Capture the cell that displays the provided text and extract its [X, Y] central coordinate. 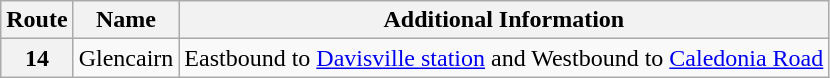
Route [37, 20]
Eastbound to Davisville station and Westbound to Caledonia Road [504, 58]
Glencairn [126, 58]
Additional Information [504, 20]
14 [37, 58]
Name [126, 20]
